Return the [x, y] coordinate for the center point of the cell that contains the specified text.  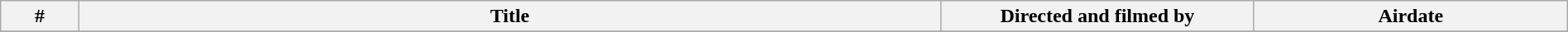
# [40, 16]
Title [509, 16]
Directed and filmed by [1097, 16]
Airdate [1411, 16]
